Extract the (X, Y) coordinate from the center of the cell holding the provided text.  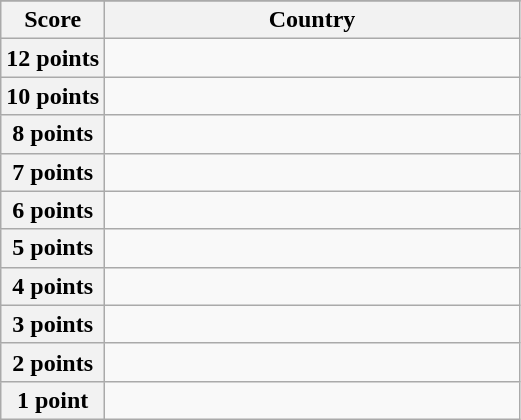
1 point (53, 400)
4 points (53, 286)
12 points (53, 58)
8 points (53, 134)
2 points (53, 362)
6 points (53, 210)
3 points (53, 324)
10 points (53, 96)
7 points (53, 172)
Score (53, 20)
Country (312, 20)
5 points (53, 248)
